Determine the [X, Y] coordinate at the center of the cell enclosing the given text.  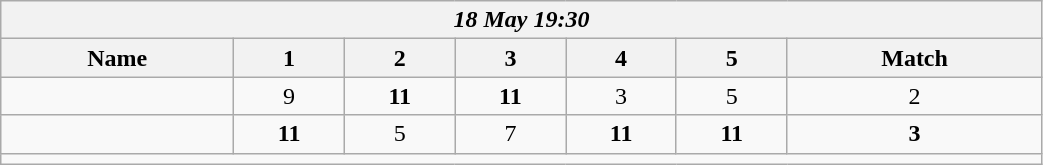
Match [914, 58]
9 [290, 96]
Name [118, 58]
1 [290, 58]
18 May 19:30 [522, 20]
4 [622, 58]
7 [510, 134]
